Provide the (X, Y) coordinate of the cell's center where the given text is located.  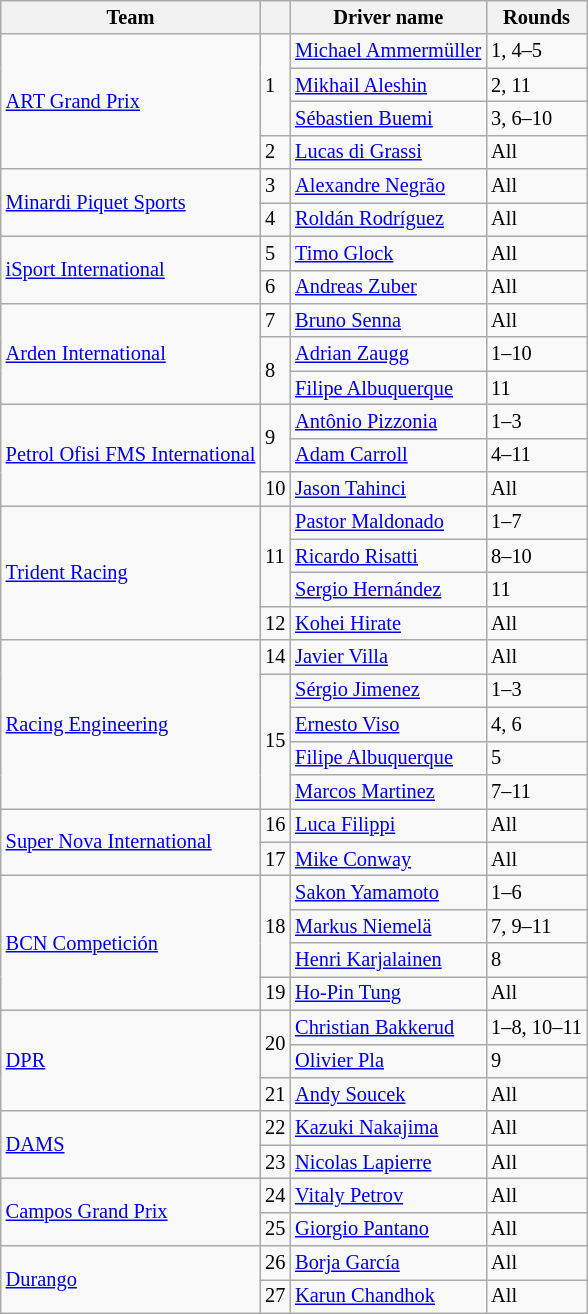
Adam Carroll (388, 455)
21 (275, 1094)
Andreas Zuber (388, 287)
Karun Chandhok (388, 1296)
DAMS (130, 1144)
4 (275, 219)
Bruno Senna (388, 320)
Ernesto Viso (388, 724)
Jason Tahinci (388, 489)
7, 9–11 (536, 926)
Adrian Zaugg (388, 354)
26 (275, 1263)
6 (275, 287)
Minardi Piquet Sports (130, 202)
Durango (130, 1280)
7 (275, 320)
Super Nova International (130, 842)
Mike Conway (388, 859)
17 (275, 859)
23 (275, 1162)
Giorgio Pantano (388, 1229)
Kazuki Nakajima (388, 1128)
BCN Competición (130, 942)
Petrol Ofisi FMS International (130, 454)
3, 6–10 (536, 118)
Driver name (388, 17)
14 (275, 657)
Sébastien Buemi (388, 118)
Rounds (536, 17)
10 (275, 489)
Christian Bakkerud (388, 1027)
Lucas di Grassi (388, 152)
Markus Niemelä (388, 926)
24 (275, 1195)
22 (275, 1128)
Team (130, 17)
Campos Grand Prix (130, 1212)
Mikhail Aleshin (388, 85)
18 (275, 926)
Racing Engineering (130, 724)
Borja García (388, 1263)
Antônio Pizzonia (388, 421)
4, 6 (536, 724)
27 (275, 1296)
15 (275, 740)
1 (275, 84)
Michael Ammermüller (388, 51)
Roldán Rodríguez (388, 219)
DPR (130, 1060)
19 (275, 993)
Arden International (130, 354)
1, 4–5 (536, 51)
1–8, 10–11 (536, 1027)
ART Grand Prix (130, 102)
Sergio Hernández (388, 589)
Sakon Yamamoto (388, 892)
Alexandre Negrão (388, 186)
Andy Soucek (388, 1094)
Kohei Hirate (388, 623)
7–11 (536, 791)
12 (275, 623)
16 (275, 825)
Sérgio Jimenez (388, 690)
4–11 (536, 455)
iSport International (130, 270)
Olivier Pla (388, 1061)
Marcos Martinez (388, 791)
Pastor Maldonado (388, 522)
Vitaly Petrov (388, 1195)
Ho-Pin Tung (388, 993)
Timo Glock (388, 253)
Trident Racing (130, 572)
8–10 (536, 556)
Ricardo Risatti (388, 556)
Javier Villa (388, 657)
Nicolas Lapierre (388, 1162)
1–6 (536, 892)
1–10 (536, 354)
3 (275, 186)
2, 11 (536, 85)
Luca Filippi (388, 825)
1–7 (536, 522)
20 (275, 1044)
2 (275, 152)
Henri Karjalainen (388, 960)
25 (275, 1229)
